From the cell containing the given text, extract its center point as [x, y] coordinate. 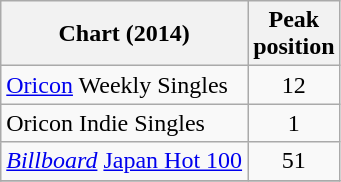
1 [294, 123]
51 [294, 161]
Peakposition [294, 34]
12 [294, 85]
Oricon Indie Singles [124, 123]
Oricon Weekly Singles [124, 85]
Billboard Japan Hot 100 [124, 161]
Chart (2014) [124, 34]
